Capture the cell that displays the provided text and extract its (x, y) central coordinate. 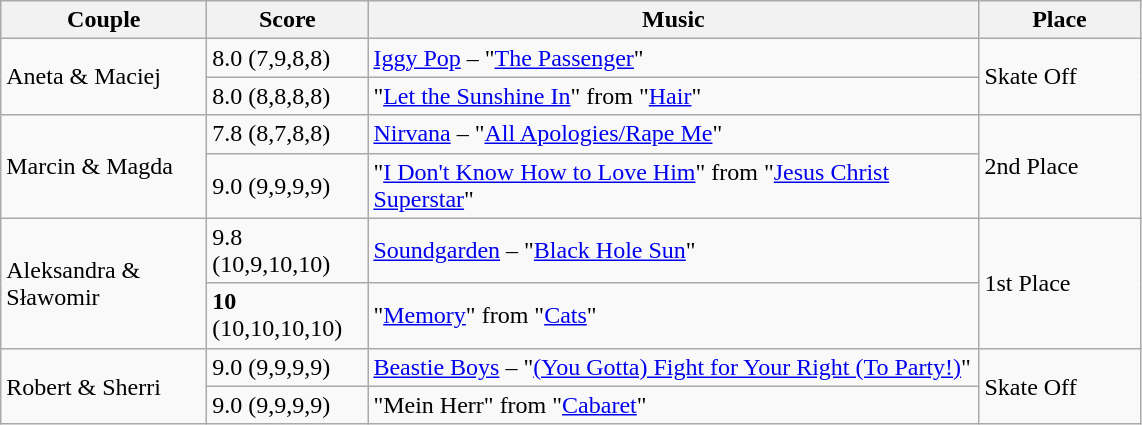
8.0 (7,9,8,8) (288, 58)
"Let the Sunshine In" from "Hair" (674, 96)
Nirvana – "All Apologies/Rape Me" (674, 134)
Soundgarden – "Black Hole Sun" (674, 250)
Beastie Boys – "(You Gotta) Fight for Your Right (To Party!)" (674, 367)
Marcin & Magda (104, 166)
Music (674, 20)
Aleksandra & Sławomir (104, 283)
Place (1060, 20)
Robert & Sherri (104, 386)
Couple (104, 20)
10 (10,10,10,10) (288, 316)
Aneta & Maciej (104, 77)
1st Place (1060, 283)
8.0 (8,8,8,8) (288, 96)
"Memory" from "Cats" (674, 316)
"Mein Herr" from "Cabaret" (674, 405)
9.8 (10,9,10,10) (288, 250)
"I Don't Know How to Love Him" from "Jesus Christ Superstar" (674, 186)
2nd Place (1060, 166)
7.8 (8,7,8,8) (288, 134)
Score (288, 20)
Iggy Pop – "The Passenger" (674, 58)
